Pinpoint the cell where the given text exists, returning its [x, y] midpoint coordinate. 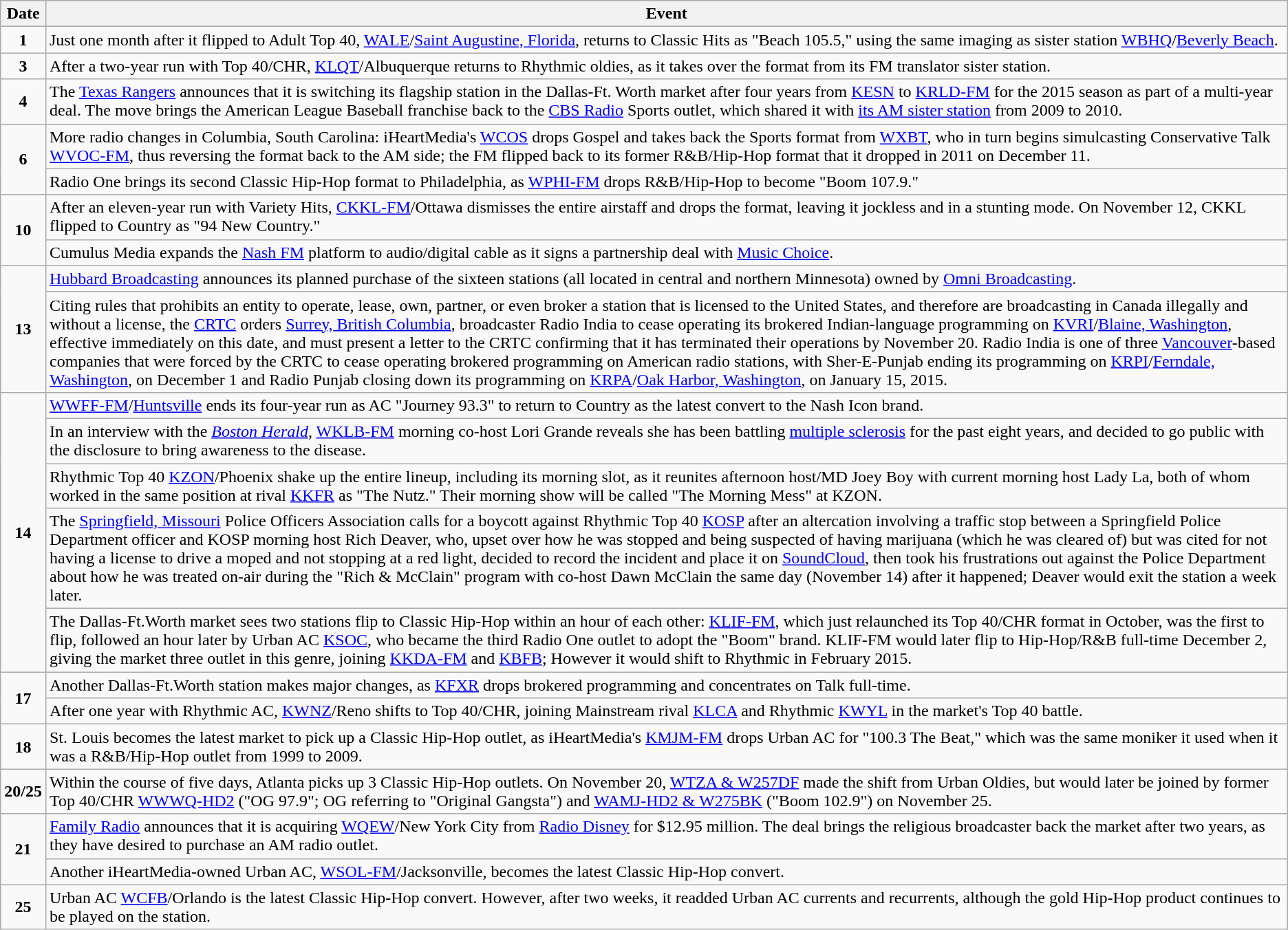
20/25 [23, 791]
After a two-year run with Top 40/CHR, KLQT/Albuquerque returns to Rhythmic oldies, as it takes over the format from its FM translator sister station. [666, 66]
Date [23, 14]
Another iHeartMedia-owned Urban AC, WSOL-FM/Jacksonville, becomes the latest Classic Hip-Hop convert. [666, 872]
6 [23, 160]
3 [23, 66]
10 [23, 230]
Cumulus Media expands the Nash FM platform to audio/digital cable as it signs a partnership deal with Music Choice. [666, 252]
Radio One brings its second Classic Hip-Hop format to Philadelphia, as WPHI-FM drops R&B/Hip-Hop to become "Boom 107.9." [666, 182]
25 [23, 907]
Event [666, 14]
21 [23, 849]
14 [23, 532]
Another Dallas-Ft.Worth station makes major changes, as KFXR drops brokered programming and concentrates on Talk full-time. [666, 685]
After one year with Rhythmic AC, KWNZ/Reno shifts to Top 40/CHR, joining Mainstream rival KLCA and Rhythmic KWYL in the market's Top 40 battle. [666, 711]
18 [23, 747]
17 [23, 698]
1 [23, 40]
WWFF-FM/Huntsville ends its four-year run as AC "Journey 93.3" to return to Country as the latest convert to the Nash Icon brand. [666, 405]
4 [23, 102]
13 [23, 329]
